Find where the given text appears and provide that cell's center as [X, Y] coordinate. 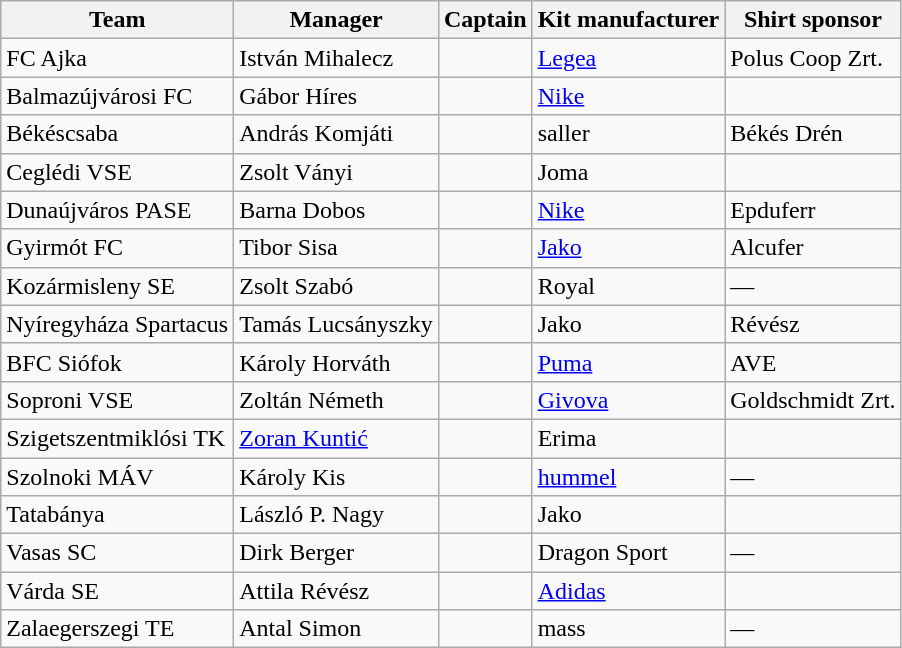
Révész [813, 324]
Team [118, 20]
András Komjáti [336, 134]
Várda SE [118, 591]
saller [628, 134]
Kit manufacturer [628, 20]
István Mihalecz [336, 58]
Károly Kis [336, 477]
Dunaújváros PASE [118, 210]
Erima [628, 438]
Gábor Híres [336, 96]
Barna Dobos [336, 210]
AVE [813, 362]
FC Ajka [118, 58]
Vasas SC [118, 553]
Ceglédi VSE [118, 172]
Gyirmót FC [118, 248]
Captain [485, 20]
Tatabánya [118, 515]
Attila Révész [336, 591]
Zalaegerszegi TE [118, 629]
László P. Nagy [336, 515]
Dirk Berger [336, 553]
hummel [628, 477]
Givova [628, 400]
Zoltán Németh [336, 400]
Shirt sponsor [813, 20]
BFC Siófok [118, 362]
Alcufer [813, 248]
Royal [628, 286]
Békés Drén [813, 134]
Zsolt Szabó [336, 286]
Legea [628, 58]
Kozármisleny SE [118, 286]
Polus Coop Zrt. [813, 58]
Goldschmidt Zrt. [813, 400]
Zsolt Ványi [336, 172]
Békéscsaba [118, 134]
Zoran Kuntić [336, 438]
Tamás Lucsányszky [336, 324]
Epduferr [813, 210]
mass [628, 629]
Puma [628, 362]
Joma [628, 172]
Dragon Sport [628, 553]
Károly Horváth [336, 362]
Nyíregyháza Spartacus [118, 324]
Szolnoki MÁV [118, 477]
Tibor Sisa [336, 248]
Manager [336, 20]
Antal Simon [336, 629]
Szigetszentmiklósi TK [118, 438]
Soproni VSE [118, 400]
Adidas [628, 591]
Balmazújvárosi FC [118, 96]
